Pinpoint the cell where the given text exists, returning its (x, y) midpoint coordinate. 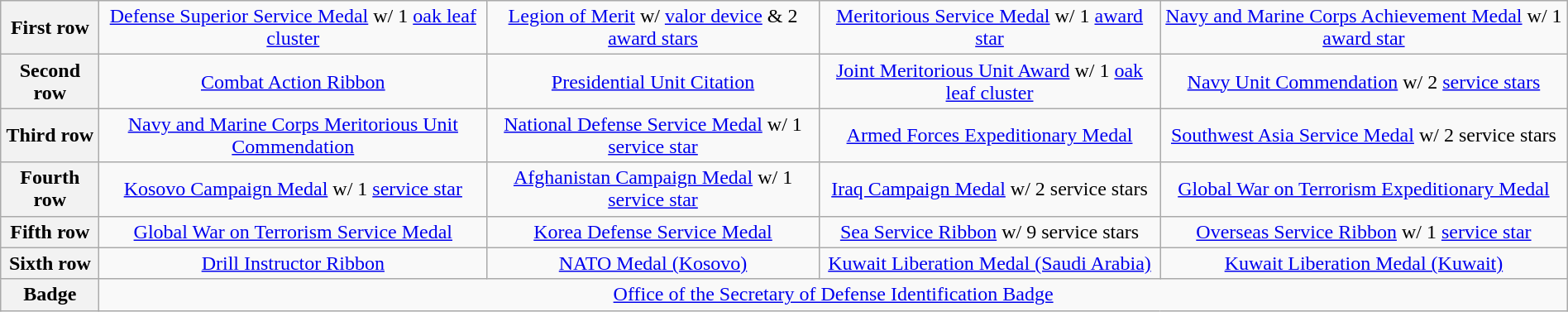
Badge (50, 295)
Armed Forces Expeditionary Medal (989, 136)
Overseas Service Ribbon w/ 1 service star (1365, 232)
Korea Defense Service Medal (653, 232)
Sea Service Ribbon w/ 9 service stars (989, 232)
Global War on Terrorism Service Medal (293, 232)
Combat Action Ribbon (293, 81)
NATO Medal (Kosovo) (653, 263)
Fifth row (50, 232)
Office of the Secretary of Defense Identification Badge (834, 295)
Legion of Merit w/ valor device & 2 award stars (653, 28)
National Defense Service Medal w/ 1 service star (653, 136)
Kuwait Liberation Medal (Saudi Arabia) (989, 263)
Navy and Marine Corps Meritorious Unit Commendation (293, 136)
Kuwait Liberation Medal (Kuwait) (1365, 263)
Joint Meritorious Unit Award w/ 1 oak leaf cluster (989, 81)
Drill Instructor Ribbon (293, 263)
Navy and Marine Corps Achievement Medal w/ 1 award star (1365, 28)
First row (50, 28)
Meritorious Service Medal w/ 1 award star (989, 28)
Global War on Terrorism Expeditionary Medal (1365, 189)
Presidential Unit Citation (653, 81)
Iraq Campaign Medal w/ 2 service stars (989, 189)
Afghanistan Campaign Medal w/ 1 service star (653, 189)
Kosovo Campaign Medal w/ 1 service star (293, 189)
Sixth row (50, 263)
Fourth row (50, 189)
Southwest Asia Service Medal w/ 2 service stars (1365, 136)
Navy Unit Commendation w/ 2 service stars (1365, 81)
Third row (50, 136)
Defense Superior Service Medal w/ 1 oak leaf cluster (293, 28)
Second row (50, 81)
